For the text-containing cell, return its midpoint in (x, y) coordinate format. 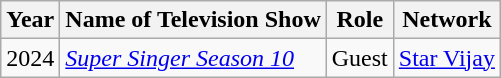
Name of Television Show (193, 20)
2024 (30, 58)
Year (30, 20)
Super Singer Season 10 (193, 58)
Network (446, 20)
Role (360, 20)
Star Vijay (446, 58)
Guest (360, 58)
